Find where the given text appears and provide that cell's center as [x, y] coordinate. 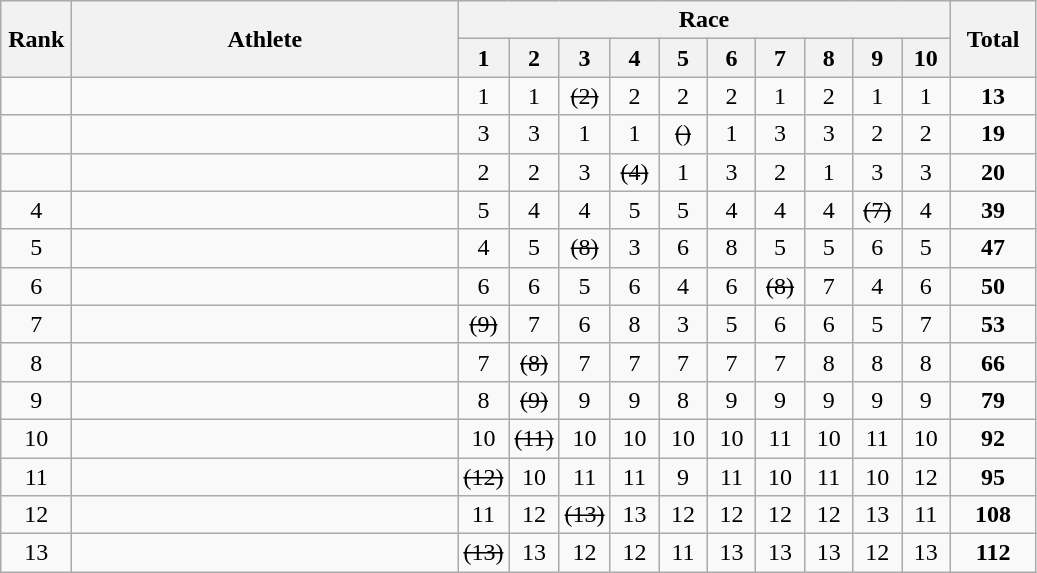
79 [993, 400]
53 [993, 324]
(11) [534, 438]
112 [993, 553]
66 [993, 362]
92 [993, 438]
(12) [484, 477]
() [684, 134]
(4) [634, 172]
19 [993, 134]
39 [993, 210]
47 [993, 248]
108 [993, 515]
Athlete [265, 39]
95 [993, 477]
Total [993, 39]
50 [993, 286]
(2) [584, 96]
Rank [36, 39]
20 [993, 172]
Race [704, 20]
(7) [878, 210]
